Locate the cell with the specified text and output its [X, Y] center coordinate. 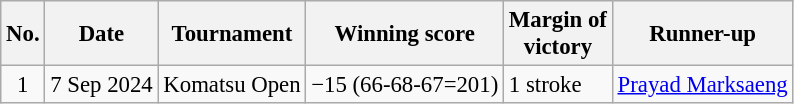
Runner-up [702, 34]
Komatsu Open [232, 85]
Date [102, 34]
Margin ofvictory [558, 34]
No. [23, 34]
Prayad Marksaeng [702, 85]
Tournament [232, 34]
−15 (66-68-67=201) [405, 85]
Winning score [405, 34]
7 Sep 2024 [102, 85]
1 stroke [558, 85]
1 [23, 85]
